Find where the given text appears and provide that cell's center as (X, Y) coordinate. 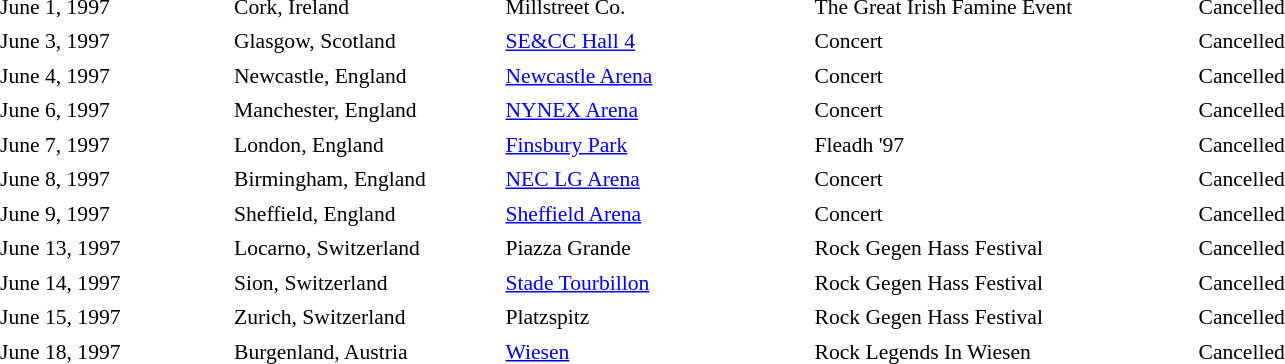
London, England (365, 145)
Manchester, England (365, 110)
Fleadh '97 (1002, 145)
Sion, Switzerland (365, 283)
Zurich, Switzerland (365, 318)
Piazza Grande (655, 248)
Glasgow, Scotland (365, 42)
SE&CC Hall 4 (655, 42)
NEC LG Arena (655, 180)
Platzspitz (655, 318)
NYNEX Arena (655, 110)
Sheffield Arena (655, 214)
Newcastle Arena (655, 76)
Sheffield, England (365, 214)
Finsbury Park (655, 145)
Locarno, Switzerland (365, 248)
Birmingham, England (365, 180)
Stade Tourbillon (655, 283)
Newcastle, England (365, 76)
